Locate the cell with the specified text and output its [X, Y] center coordinate. 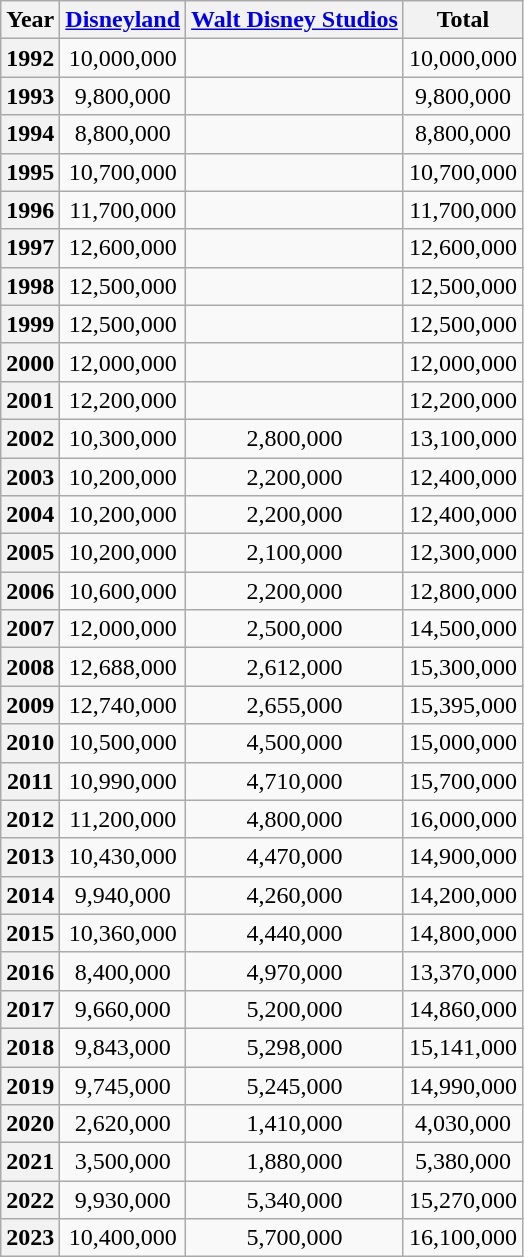
12,800,000 [462, 591]
3,500,000 [123, 1162]
9,940,000 [123, 895]
2,100,000 [295, 553]
1,410,000 [295, 1124]
1992 [30, 58]
2023 [30, 1238]
2012 [30, 819]
2010 [30, 743]
2002 [30, 438]
9,745,000 [123, 1085]
8,400,000 [123, 971]
10,400,000 [123, 1238]
15,141,000 [462, 1047]
2016 [30, 971]
1999 [30, 324]
2005 [30, 553]
2021 [30, 1162]
1993 [30, 96]
15,270,000 [462, 1200]
14,860,000 [462, 1009]
Year [30, 20]
2,655,000 [295, 705]
14,900,000 [462, 857]
9,930,000 [123, 1200]
2019 [30, 1085]
10,990,000 [123, 781]
1995 [30, 172]
5,340,000 [295, 1200]
2006 [30, 591]
2003 [30, 477]
5,200,000 [295, 1009]
4,970,000 [295, 971]
Total [462, 20]
5,298,000 [295, 1047]
2013 [30, 857]
2,500,000 [295, 629]
2017 [30, 1009]
Disneyland [123, 20]
1,880,000 [295, 1162]
2014 [30, 895]
4,800,000 [295, 819]
4,260,000 [295, 895]
12,688,000 [123, 667]
5,700,000 [295, 1238]
2000 [30, 362]
2022 [30, 1200]
15,300,000 [462, 667]
9,843,000 [123, 1047]
10,500,000 [123, 743]
1996 [30, 210]
2018 [30, 1047]
Walt Disney Studios [295, 20]
2008 [30, 667]
2,612,000 [295, 667]
14,800,000 [462, 933]
1998 [30, 286]
11,200,000 [123, 819]
15,700,000 [462, 781]
15,395,000 [462, 705]
4,500,000 [295, 743]
2,800,000 [295, 438]
9,660,000 [123, 1009]
5,245,000 [295, 1085]
2020 [30, 1124]
5,380,000 [462, 1162]
14,500,000 [462, 629]
4,710,000 [295, 781]
10,430,000 [123, 857]
10,300,000 [123, 438]
14,200,000 [462, 895]
2004 [30, 515]
4,030,000 [462, 1124]
13,370,000 [462, 971]
1997 [30, 248]
10,360,000 [123, 933]
2,620,000 [123, 1124]
2007 [30, 629]
2009 [30, 705]
2015 [30, 933]
4,440,000 [295, 933]
4,470,000 [295, 857]
16,100,000 [462, 1238]
10,600,000 [123, 591]
1994 [30, 134]
2001 [30, 400]
12,740,000 [123, 705]
13,100,000 [462, 438]
14,990,000 [462, 1085]
16,000,000 [462, 819]
12,300,000 [462, 553]
2011 [30, 781]
15,000,000 [462, 743]
